Pinpoint the cell where the given text exists, returning its (x, y) midpoint coordinate. 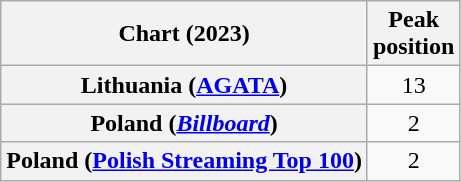
Chart (2023) (184, 34)
Peakposition (413, 34)
13 (413, 85)
Lithuania (AGATA) (184, 85)
Poland (Billboard) (184, 123)
Poland (Polish Streaming Top 100) (184, 161)
